Detect which cell encompasses the target text, then output its (X, Y) center coordinate. 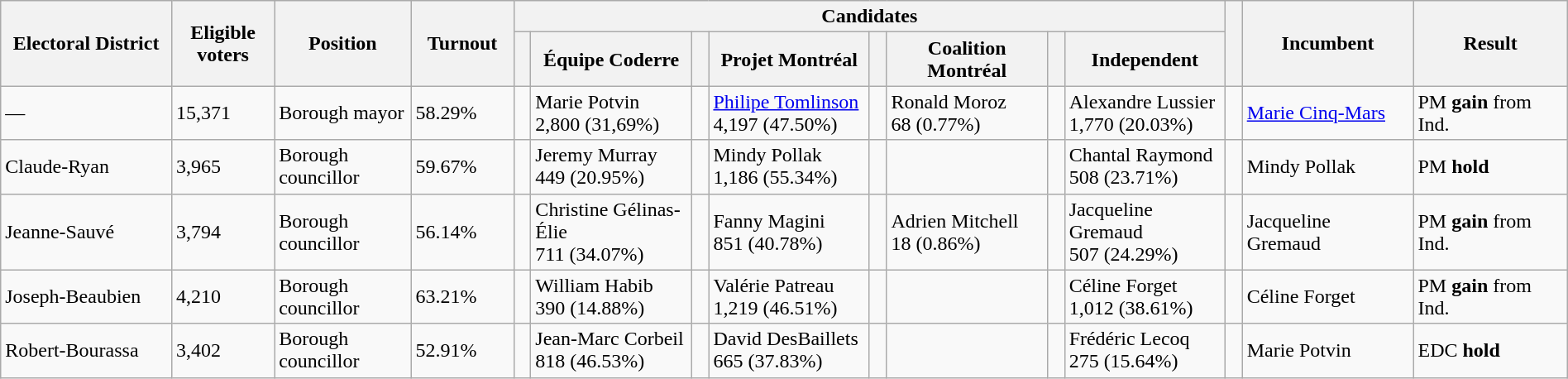
Christine Gélinas-Élie 711 (34.07%) (611, 232)
52.91% (462, 351)
Projet Montréal (789, 60)
EDC hold (1490, 351)
PM hold (1490, 167)
Mindy Pollak (1328, 167)
Mindy Pollak 1,186 (55.34%) (789, 167)
Turnout (462, 43)
Independent (1145, 60)
Céline Forget 1,012 (38.61%) (1145, 296)
Incumbent (1328, 43)
Position (342, 43)
56.14% (462, 232)
Borough mayor (342, 113)
3,965 (223, 167)
3,794 (223, 232)
59.67% (462, 167)
15,371 (223, 113)
63.21% (462, 296)
Candidates (869, 17)
Coalition Montréal (967, 60)
David DesBaillets 665 (37.83%) (789, 351)
Jeanne-Sauvé (86, 232)
Jacqueline Gremaud (1328, 232)
Ronald Moroz 68 (0.77%) (967, 113)
4,210 (223, 296)
Result (1490, 43)
58.29% (462, 113)
— (86, 113)
3,402 (223, 351)
Équipe Coderre (611, 60)
Marie Potvin (1328, 351)
Marie Cinq-Mars (1328, 113)
Adrien Mitchell 18 (0.86%) (967, 232)
Eligible voters (223, 43)
Electoral District (86, 43)
Marie Potvin 2,800 (31,69%) (611, 113)
Jacqueline Gremaud 507 (24.29%) (1145, 232)
Jeremy Murray 449 (20.95%) (611, 167)
Philipe Tomlinson 4,197 (47.50%) (789, 113)
Alexandre Lussier 1,770 (20.03%) (1145, 113)
Frédéric Lecoq 275 (15.64%) (1145, 351)
Fanny Magini 851 (40.78%) (789, 232)
Joseph-Beaubien (86, 296)
Valérie Patreau 1,219 (46.51%) (789, 296)
Jean-Marc Corbeil 818 (46.53%) (611, 351)
Claude-Ryan (86, 167)
Chantal Raymond 508 (23.71%) (1145, 167)
Robert-Bourassa (86, 351)
William Habib 390 (14.88%) (611, 296)
Céline Forget (1328, 296)
